Output the [x, y] coordinate of the center of the cell containing the given text.  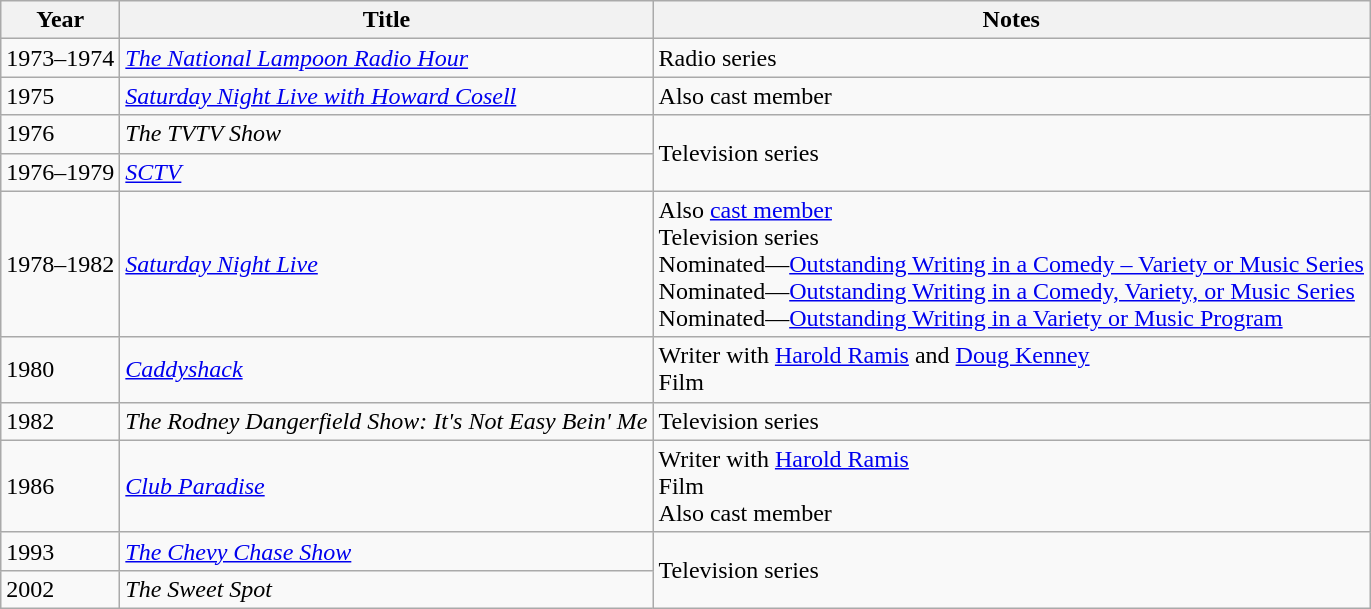
1982 [60, 421]
1978–1982 [60, 264]
The Chevy Chase Show [386, 551]
2002 [60, 589]
The National Lampoon Radio Hour [386, 58]
Writer with Harold Ramis and Doug KenneyFilm [1011, 370]
The Rodney Dangerfield Show: It's Not Easy Bein' Me [386, 421]
The TVTV Show [386, 134]
1975 [60, 96]
The Sweet Spot [386, 589]
Year [60, 20]
Writer with Harold RamisFilmAlso cast member [1011, 486]
Saturday Night Live with Howard Cosell [386, 96]
Caddyshack [386, 370]
Also cast member [1011, 96]
SCTV [386, 172]
1976–1979 [60, 172]
Title [386, 20]
1993 [60, 551]
1976 [60, 134]
Radio series [1011, 58]
Saturday Night Live [386, 264]
1986 [60, 486]
1980 [60, 370]
Notes [1011, 20]
1973–1974 [60, 58]
Club Paradise [386, 486]
